Locate the cell with the specified text and output its (X, Y) center coordinate. 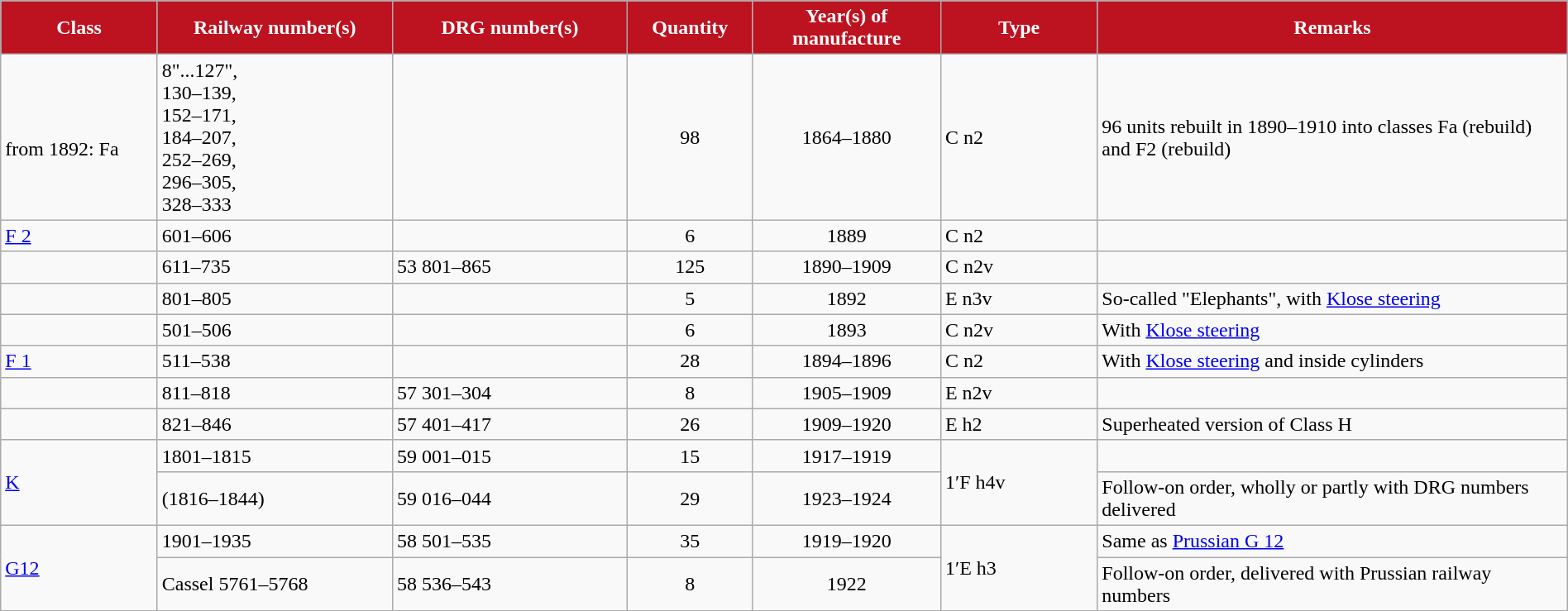
F 1 (79, 361)
1892 (847, 298)
G12 (79, 567)
821–846 (275, 424)
801–805 (275, 298)
26 (691, 424)
811–818 (275, 393)
59 001–015 (509, 456)
Follow-on order, delivered with Prussian railway numbers (1332, 584)
Remarks (1332, 28)
So-called "Elephants", with Klose steering (1332, 298)
1922 (847, 584)
511–538 (275, 361)
1889 (847, 236)
53 801–865 (509, 267)
58 501–535 (509, 541)
Type (1019, 28)
1905–1909 (847, 393)
1919–1920 (847, 541)
from 1892: Fa (79, 137)
35 (691, 541)
1917–1919 (847, 456)
1923–1924 (847, 498)
K (79, 483)
96 units rebuilt in 1890–1910 into classes Fa (rebuild) and F2 (rebuild) (1332, 137)
611–735 (275, 267)
Follow-on order, wholly or partly with DRG numbers delivered (1332, 498)
E h2 (1019, 424)
With Klose steering and inside cylinders (1332, 361)
F 2 (79, 236)
1901–1935 (275, 541)
Quantity (691, 28)
501–506 (275, 330)
Superheated version of Class H (1332, 424)
DRG number(s) (509, 28)
E n2v (1019, 393)
8"...127", 130–139, 152–171, 184–207, 252–269, 296–305, 328–333 (275, 137)
Year(s) of manufacture (847, 28)
E n3v (1019, 298)
1893 (847, 330)
1909–1920 (847, 424)
57 401–417 (509, 424)
15 (691, 456)
59 016–044 (509, 498)
Railway number(s) (275, 28)
1′F h4v (1019, 483)
5 (691, 298)
1′E h3 (1019, 567)
Same as Prussian G 12 (1332, 541)
58 536–543 (509, 584)
(1816–1844) (275, 498)
1894–1896 (847, 361)
601–606 (275, 236)
1890–1909 (847, 267)
125 (691, 267)
Cassel 5761–5768 (275, 584)
1801–1815 (275, 456)
With Klose steering (1332, 330)
98 (691, 137)
28 (691, 361)
Class (79, 28)
57 301–304 (509, 393)
29 (691, 498)
1864–1880 (847, 137)
